Provide the (x, y) coordinate of the cell's center where the given text is located.  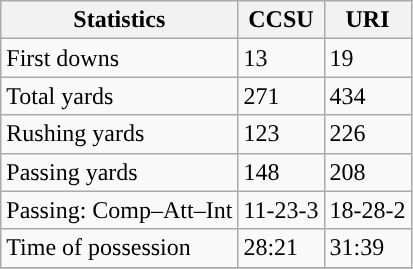
271 (281, 96)
11-23-3 (281, 210)
Passing: Comp–Att–Int (120, 210)
28:21 (281, 248)
19 (368, 58)
URI (368, 20)
Time of possession (120, 248)
Rushing yards (120, 134)
CCSU (281, 20)
434 (368, 96)
18-28-2 (368, 210)
Total yards (120, 96)
Passing yards (120, 172)
First downs (120, 58)
148 (281, 172)
Statistics (120, 20)
13 (281, 58)
31:39 (368, 248)
226 (368, 134)
208 (368, 172)
123 (281, 134)
